Locate the cell with the specified text and output its [x, y] center coordinate. 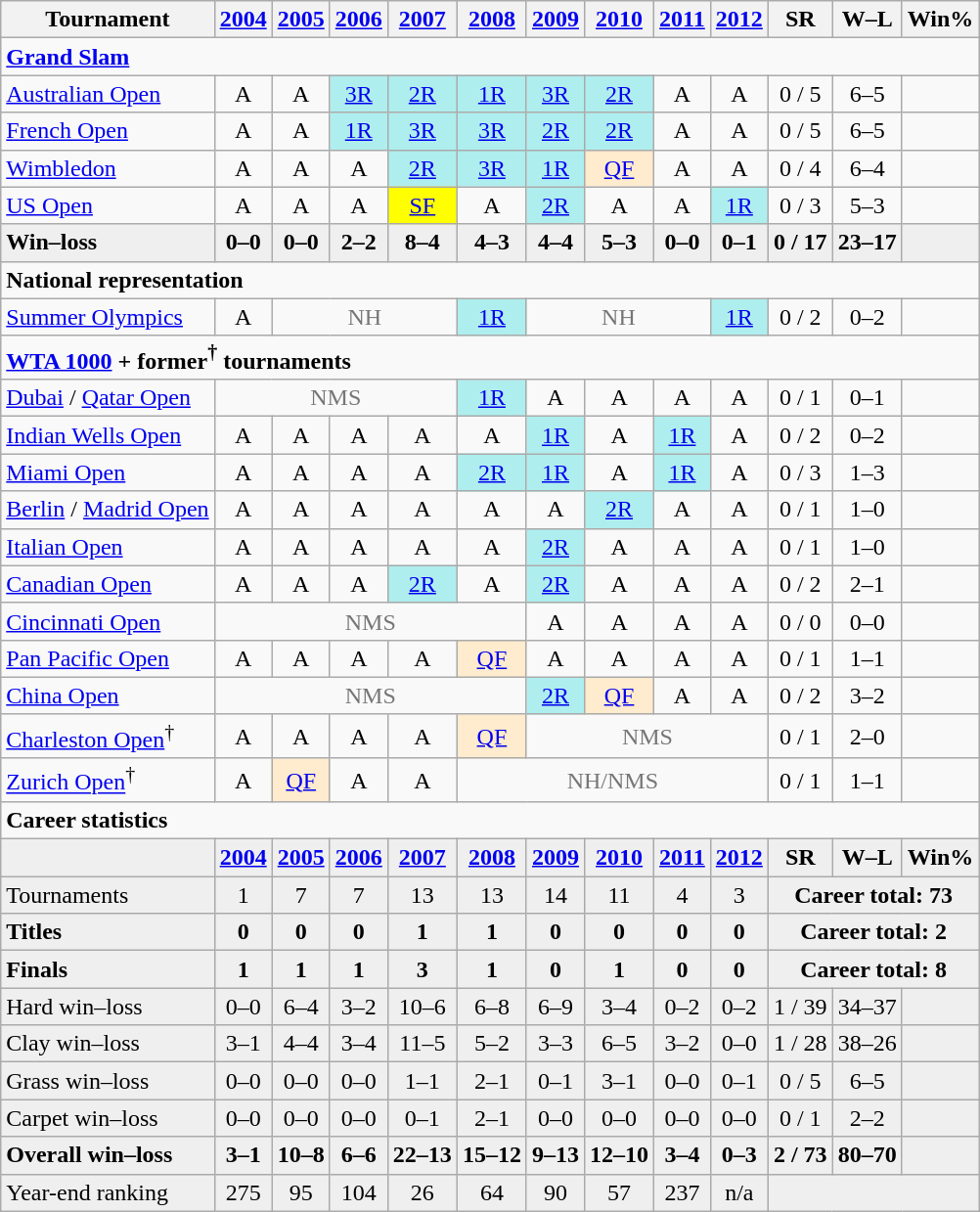
Grass win–loss [108, 1081]
1 / 39 [800, 1007]
9–13 [556, 1155]
Grand Slam [490, 57]
Carpet win–loss [108, 1118]
26 [423, 1192]
3–3 [556, 1044]
95 [301, 1192]
Career total: 2 [872, 932]
Tournaments [108, 895]
Clay win–loss [108, 1044]
6–8 [491, 1007]
SF [423, 205]
Dubai / Qatar Open [108, 398]
34–37 [867, 1007]
Miami Open [108, 472]
22–13 [423, 1155]
Zurich Open† [108, 781]
5–2 [491, 1044]
NH/NMS [612, 781]
Italian Open [108, 547]
n/a [739, 1192]
Canadian Open [108, 584]
Finals [108, 969]
104 [358, 1192]
Cincinnati Open [108, 621]
6–9 [556, 1007]
Career statistics [490, 821]
11–5 [423, 1044]
Charleston Open† [108, 736]
0 / 4 [800, 168]
10–6 [423, 1007]
0 / 17 [800, 243]
Hard win–loss [108, 1007]
WTA 1000 + former† tournaments [490, 358]
0–3 [739, 1155]
Summer Olympics [108, 317]
1–3 [867, 472]
11 [620, 895]
Australian Open [108, 94]
4 [683, 895]
Titles [108, 932]
64 [491, 1192]
6–6 [358, 1155]
Wimbledon [108, 168]
237 [683, 1192]
15–12 [491, 1155]
National representation [490, 280]
Pan Pacific Open [108, 658]
8–4 [423, 243]
10–8 [301, 1155]
80–70 [867, 1155]
14 [556, 895]
Indian Wells Open [108, 435]
0 / 0 [800, 621]
Win–loss [108, 243]
2–0 [867, 736]
275 [243, 1192]
Career total: 73 [872, 895]
1 / 28 [800, 1044]
23–17 [867, 243]
2 / 73 [800, 1155]
12–10 [620, 1155]
Year-end ranking [108, 1192]
Career total: 8 [872, 969]
57 [620, 1192]
90 [556, 1192]
Overall win–loss [108, 1155]
US Open [108, 205]
French Open [108, 131]
Berlin / Madrid Open [108, 510]
38–26 [867, 1044]
China Open [108, 696]
Tournament [108, 20]
4–3 [491, 243]
